Find where the given text appears and provide that cell's center as [x, y] coordinate. 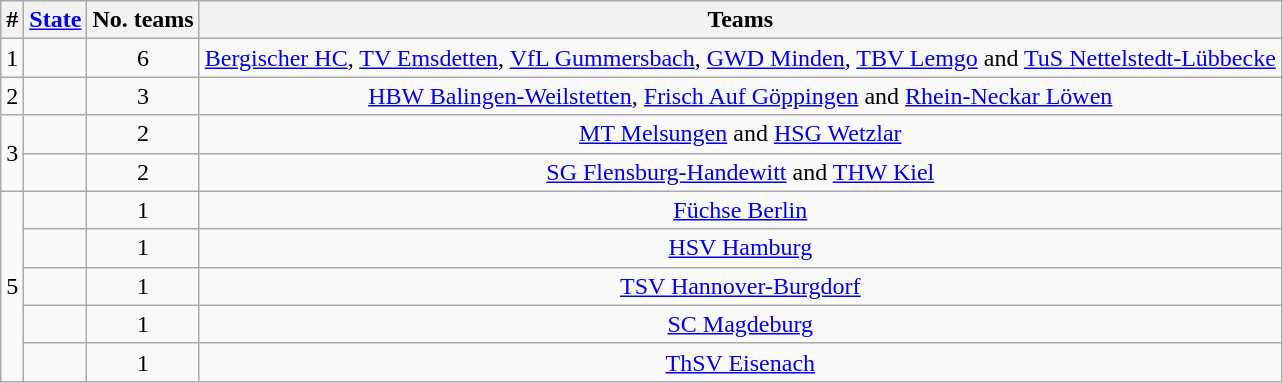
ThSV Eisenach [740, 362]
TSV Hannover-Burgdorf [740, 286]
State [56, 20]
MT Melsungen and HSG Wetzlar [740, 134]
HSV Hamburg [740, 248]
HBW Balingen-Weilstetten, Frisch Auf Göppingen and Rhein-Neckar Löwen [740, 96]
Füchse Berlin [740, 210]
6 [143, 58]
SG Flensburg-Handewitt and THW Kiel [740, 172]
No. teams [143, 20]
# [12, 20]
Teams [740, 20]
SC Magdeburg [740, 324]
Bergischer HC, TV Emsdetten, VfL Gummersbach, GWD Minden, TBV Lemgo and TuS Nettelstedt-Lübbecke [740, 58]
5 [12, 286]
